Search for the cell housing the specified text and yield its [X, Y] center coordinate. 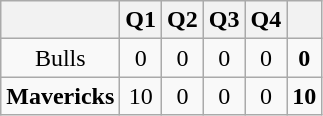
Q4 [266, 20]
Q3 [224, 20]
Mavericks [60, 96]
Bulls [60, 58]
Q1 [141, 20]
Q2 [183, 20]
